Capture the cell that displays the provided text and extract its [x, y] central coordinate. 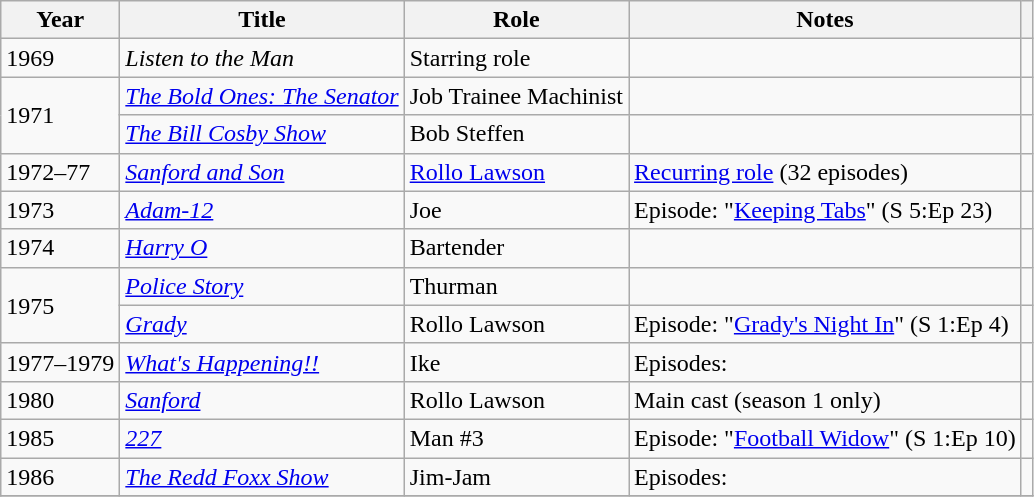
1975 [60, 305]
Year [60, 20]
1974 [60, 248]
Episode: "Football Widow" (S 1:Ep 10) [826, 438]
The Bold Ones: The Senator [262, 96]
Notes [826, 20]
Police Story [262, 286]
Jim-Jam [516, 477]
1973 [60, 210]
1969 [60, 58]
227 [262, 438]
Recurring role (32 episodes) [826, 172]
1985 [60, 438]
1972–77 [60, 172]
Grady [262, 324]
Job Trainee Machinist [516, 96]
Sanford and Son [262, 172]
The Redd Foxx Show [262, 477]
Joe [516, 210]
Role [516, 20]
Main cast (season 1 only) [826, 400]
The Bill Cosby Show [262, 134]
1986 [60, 477]
Bartender [516, 248]
Ike [516, 362]
1971 [60, 115]
Adam-12 [262, 210]
Title [262, 20]
Man #3 [516, 438]
Harry O [262, 248]
1977–1979 [60, 362]
Episode: "Grady's Night In" (S 1:Ep 4) [826, 324]
Sanford [262, 400]
Thurman [516, 286]
What's Happening!! [262, 362]
1980 [60, 400]
Episode: "Keeping Tabs" (S 5:Ep 23) [826, 210]
Listen to the Man [262, 58]
Bob Steffen [516, 134]
Starring role [516, 58]
